Return [X, Y] of the center of cell containing provided text 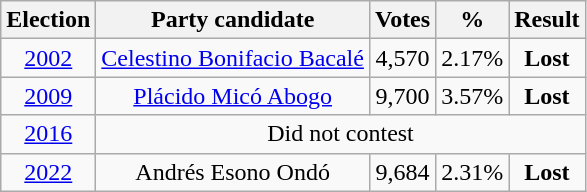
2022 [48, 172]
3.57% [472, 96]
Andrés Esono Ondó [233, 172]
Plácido Micó Abogo [233, 96]
2.31% [472, 172]
9,684 [402, 172]
Election [48, 20]
2016 [48, 134]
Result [547, 20]
Celestino Bonifacio Bacalé [233, 58]
2002 [48, 58]
9,700 [402, 96]
Votes [402, 20]
4,570 [402, 58]
2.17% [472, 58]
% [472, 20]
2009 [48, 96]
Did not contest [340, 134]
Party candidate [233, 20]
